Detect which cell encompasses the target text, then output its [X, Y] center coordinate. 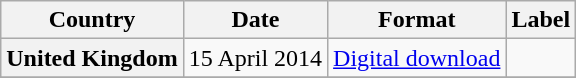
Format [417, 20]
Date [255, 20]
Digital download [417, 58]
Label [541, 20]
15 April 2014 [255, 58]
United Kingdom [92, 58]
Country [92, 20]
